Return (x, y) of the center of cell containing provided text 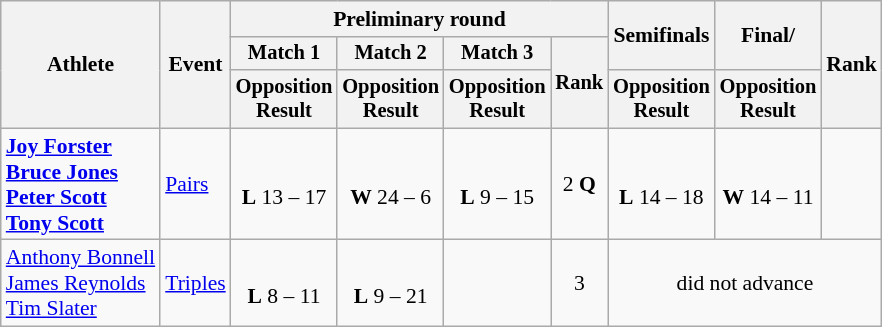
W 24 – 6 (390, 184)
Joy ForsterBruce JonesPeter ScottTony Scott (80, 184)
W 14 – 11 (768, 184)
Match 3 (498, 54)
Preliminary round (420, 19)
Athlete (80, 64)
L 14 – 18 (662, 184)
L 9 – 15 (498, 184)
Match 1 (284, 54)
2 Q (579, 184)
Semifinals (662, 36)
3 (579, 284)
L 8 – 11 (284, 284)
Anthony BonnellJames ReynoldsTim Slater (80, 284)
Triples (196, 284)
Match 2 (390, 54)
L 9 – 21 (390, 284)
did not advance (745, 284)
Pairs (196, 184)
Final/ (768, 36)
Event (196, 64)
L 13 – 17 (284, 184)
